Determine the (X, Y) coordinate at the center of the cell enclosing the given text.  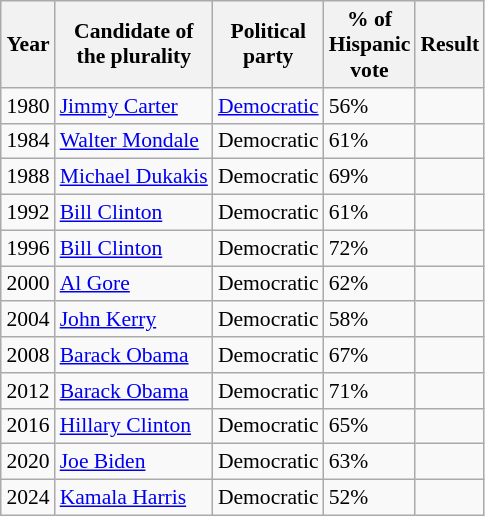
65% (370, 426)
Year (28, 44)
Walter Mondale (134, 141)
2012 (28, 390)
% ofHispanicvote (370, 44)
1984 (28, 141)
2008 (28, 355)
67% (370, 355)
Al Gore (134, 284)
Result (450, 44)
2016 (28, 426)
2024 (28, 497)
Hillary Clinton (134, 426)
1996 (28, 248)
71% (370, 390)
52% (370, 497)
John Kerry (134, 319)
Kamala Harris (134, 497)
69% (370, 177)
2020 (28, 462)
Candidate ofthe plurality (134, 44)
2004 (28, 319)
1980 (28, 105)
63% (370, 462)
62% (370, 284)
56% (370, 105)
Michael Dukakis (134, 177)
Jimmy Carter (134, 105)
58% (370, 319)
2000 (28, 284)
1992 (28, 212)
Political party (268, 44)
72% (370, 248)
1988 (28, 177)
Joe Biden (134, 462)
